Identify which cell holds the provided text, then report its (X, Y) central coordinate. 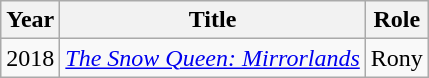
The Snow Queen: Mirrorlands (213, 58)
2018 (30, 58)
Title (213, 20)
Role (396, 20)
Rony (396, 58)
Year (30, 20)
